Search for the cell housing the specified text and yield its (x, y) center coordinate. 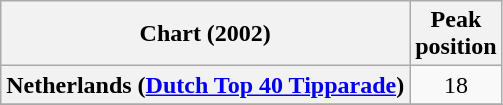
18 (456, 85)
Netherlands (Dutch Top 40 Tipparade) (206, 85)
Chart (2002) (206, 34)
Peakposition (456, 34)
